Identify which cell holds the provided text, then report its [x, y] central coordinate. 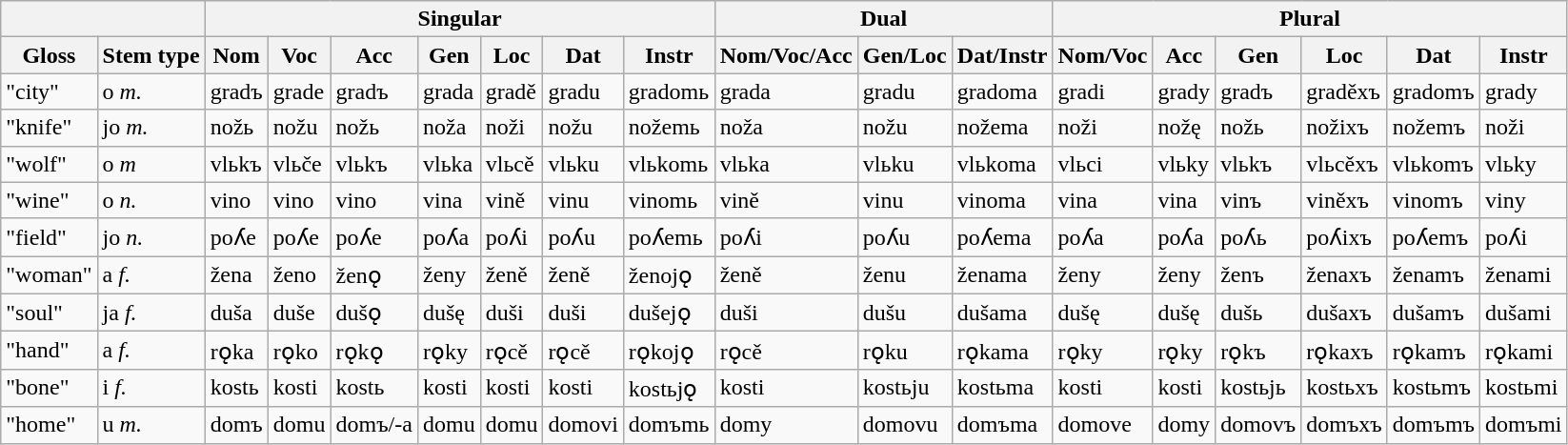
vinomъ [1433, 200]
ženǫ [373, 275]
žena [236, 275]
nožixъ [1345, 128]
viny [1524, 200]
dušu [905, 313]
kostьjǫ [669, 388]
poʎь [1258, 237]
dušami [1524, 313]
nožę [1184, 128]
Dat/Instr [1002, 55]
u m. [151, 425]
dušь [1258, 313]
dušaxъ [1345, 313]
i f. [151, 388]
nožema [1002, 128]
domovi [583, 425]
vinъ [1258, 200]
poʎemъ [1433, 237]
Voc [299, 55]
rǫku [905, 351]
"wine" [50, 200]
grade [299, 91]
viněxъ [1345, 200]
nožemъ [1433, 128]
Stem type [151, 55]
ženo [299, 275]
domъxъ [1345, 425]
o n. [151, 200]
"field" [50, 237]
vlьkomь [669, 164]
gradoma [1002, 91]
ja f. [151, 313]
gradomь [669, 91]
vinomь [669, 200]
jo m. [151, 128]
rǫkojǫ [669, 351]
gradomъ [1433, 91]
vlьcěxъ [1345, 164]
"home" [50, 425]
kostьju [905, 388]
dušǫ [373, 313]
vlьci [1103, 164]
vlьcě [512, 164]
duša [236, 313]
"knife" [50, 128]
rǫkaxъ [1345, 351]
kostьma [1002, 388]
domovъ [1258, 425]
kostьmi [1524, 388]
domъmъ [1433, 425]
domъ [236, 425]
vlьkomъ [1433, 164]
rǫkǫ [373, 351]
"soul" [50, 313]
rǫka [236, 351]
poʎixъ [1345, 237]
dušejǫ [669, 313]
jo n. [151, 237]
kostьmъ [1433, 388]
graděxъ [1345, 91]
rǫkamъ [1433, 351]
ženu [905, 275]
nožemь [669, 128]
dušama [1002, 313]
vlьkoma [1002, 164]
"bone" [50, 388]
"city" [50, 91]
Plural [1310, 19]
Gen/Loc [905, 55]
ženamъ [1433, 275]
rǫkami [1524, 351]
domъma [1002, 425]
poʎema [1002, 237]
ženъ [1258, 275]
Singular [459, 19]
vinoma [1002, 200]
kostьjь [1258, 388]
duše [299, 313]
ženojǫ [669, 275]
ženami [1524, 275]
domъmi [1524, 425]
o m [151, 164]
domove [1103, 425]
Dual [884, 19]
vlьče [299, 164]
ženaxъ [1345, 275]
poʎemь [669, 237]
rǫko [299, 351]
rǫkъ [1258, 351]
Nom/Voc/Acc [786, 55]
dušamъ [1433, 313]
gradě [512, 91]
rǫkama [1002, 351]
"hand" [50, 351]
ženama [1002, 275]
domъmь [669, 425]
Nom [236, 55]
domovu [905, 425]
Gloss [50, 55]
"wolf" [50, 164]
o m. [151, 91]
"woman" [50, 275]
gradi [1103, 91]
kostьxъ [1345, 388]
Nom/Voc [1103, 55]
domъ/-a [373, 425]
